For the text-containing cell, return its midpoint in (x, y) coordinate format. 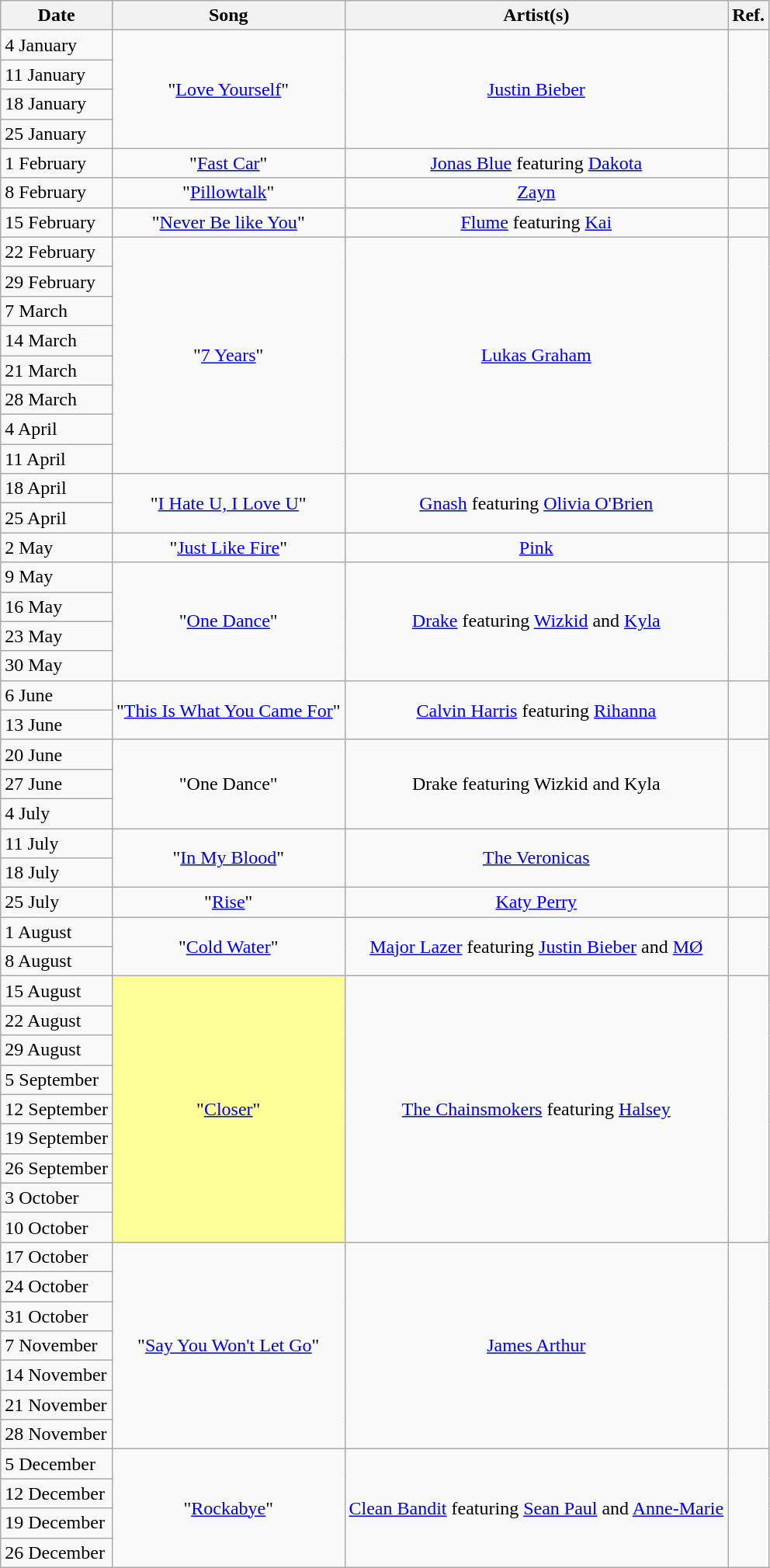
28 November (57, 1434)
21 March (57, 370)
14 March (57, 340)
11 April (57, 459)
"Just Like Fire" (228, 548)
"Never Be like You" (228, 222)
19 September (57, 1139)
7 November (57, 1346)
8 February (57, 193)
Clean Bandit featuring Sean Paul and Anne-Marie (536, 1508)
1 February (57, 163)
6 June (57, 695)
22 February (57, 252)
13 June (57, 725)
"Closer" (228, 1109)
24 October (57, 1286)
Flume featuring Kai (536, 222)
Song (228, 16)
17 October (57, 1257)
Calvin Harris featuring Rihanna (536, 710)
19 December (57, 1523)
25 April (57, 518)
"Love Yourself" (228, 89)
Zayn (536, 193)
25 January (57, 134)
9 May (57, 577)
11 January (57, 75)
"Say You Won't Let Go" (228, 1345)
18 January (57, 104)
"Rise" (228, 902)
Ref. (748, 16)
"Cold Water" (228, 947)
4 January (57, 45)
29 February (57, 281)
22 August (57, 1020)
Jonas Blue featuring Dakota (536, 163)
Date (57, 16)
26 September (57, 1168)
"I Hate U, I Love U" (228, 503)
21 November (57, 1405)
15 February (57, 222)
11 July (57, 843)
30 May (57, 666)
"Rockabye" (228, 1508)
5 September (57, 1080)
20 June (57, 754)
"Pillowtalk" (228, 193)
18 July (57, 873)
"In My Blood" (228, 857)
7 March (57, 311)
Justin Bieber (536, 89)
10 October (57, 1227)
29 August (57, 1050)
"This Is What You Came For" (228, 710)
The Veronicas (536, 857)
"Fast Car" (228, 163)
Artist(s) (536, 16)
3 October (57, 1198)
4 July (57, 813)
25 July (57, 902)
5 December (57, 1464)
Katy Perry (536, 902)
12 December (57, 1493)
The Chainsmokers featuring Halsey (536, 1109)
15 August (57, 991)
"7 Years" (228, 355)
14 November (57, 1375)
16 May (57, 607)
1 August (57, 932)
Lukas Graham (536, 355)
31 October (57, 1316)
8 August (57, 961)
Major Lazer featuring Justin Bieber and MØ (536, 947)
2 May (57, 548)
Gnash featuring Olivia O'Brien (536, 503)
Pink (536, 548)
23 May (57, 636)
4 April (57, 429)
27 June (57, 784)
12 September (57, 1109)
18 April (57, 488)
James Arthur (536, 1345)
28 March (57, 400)
26 December (57, 1552)
